Return the [X, Y] coordinate for the center point of the cell that contains the specified text.  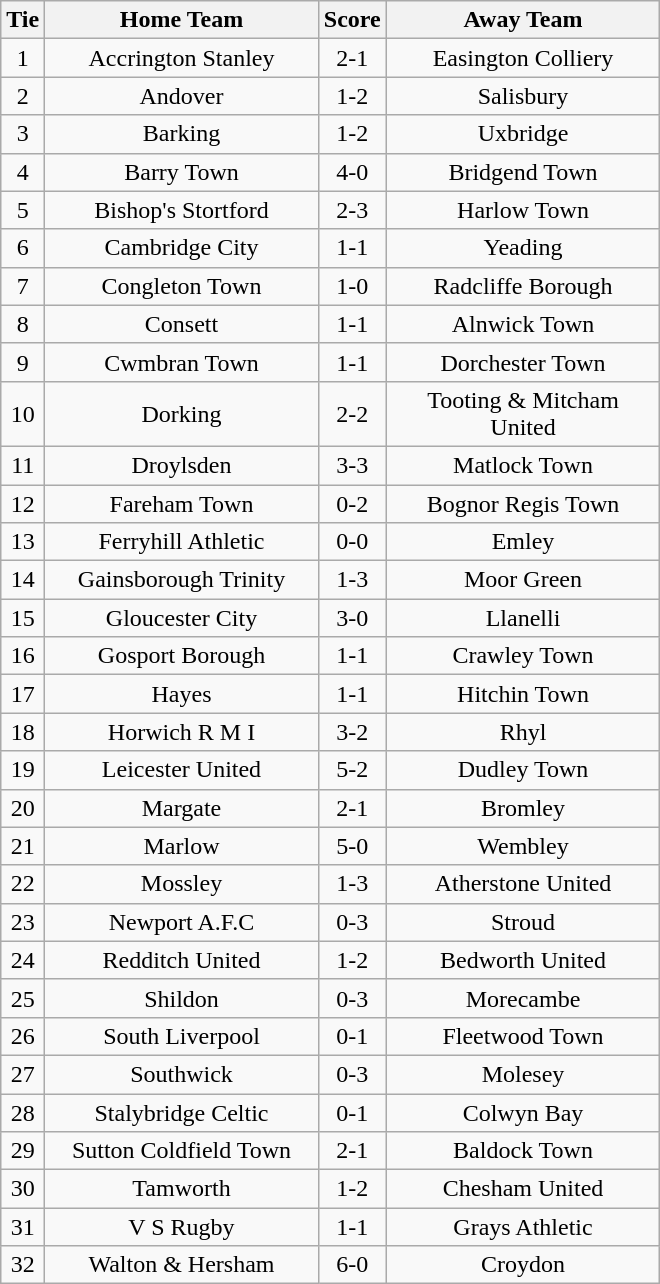
Uxbridge [523, 134]
Andover [182, 96]
8 [23, 324]
Home Team [182, 20]
Away Team [523, 20]
Fleetwood Town [523, 1036]
Harlow Town [523, 210]
Croydon [523, 1265]
4-0 [352, 172]
11 [23, 465]
18 [23, 732]
Marlow [182, 846]
Ferryhill Athletic [182, 542]
Horwich R M I [182, 732]
19 [23, 770]
Gloucester City [182, 618]
Bridgend Town [523, 172]
Stroud [523, 922]
Bromley [523, 808]
Crawley Town [523, 656]
Dudley Town [523, 770]
Moor Green [523, 580]
16 [23, 656]
Sutton Coldfield Town [182, 1151]
Chesham United [523, 1189]
22 [23, 884]
7 [23, 286]
13 [23, 542]
Tooting & Mitcham United [523, 414]
Shildon [182, 998]
Score [352, 20]
V S Rugby [182, 1227]
10 [23, 414]
Southwick [182, 1074]
31 [23, 1227]
3-2 [352, 732]
3-0 [352, 618]
5 [23, 210]
Dorking [182, 414]
29 [23, 1151]
0-2 [352, 503]
Salisbury [523, 96]
5-2 [352, 770]
Fareham Town [182, 503]
21 [23, 846]
3-3 [352, 465]
Mossley [182, 884]
3 [23, 134]
12 [23, 503]
Radcliffe Borough [523, 286]
2 [23, 96]
Margate [182, 808]
Hitchin Town [523, 694]
Bedworth United [523, 960]
Cambridge City [182, 248]
Gainsborough Trinity [182, 580]
Barking [182, 134]
Congleton Town [182, 286]
20 [23, 808]
Stalybridge Celtic [182, 1113]
28 [23, 1113]
Baldock Town [523, 1151]
9 [23, 362]
Droylsden [182, 465]
Newport A.F.C [182, 922]
Morecambe [523, 998]
24 [23, 960]
Walton & Hersham [182, 1265]
Gosport Borough [182, 656]
6 [23, 248]
Alnwick Town [523, 324]
32 [23, 1265]
Dorchester Town [523, 362]
Easington Colliery [523, 58]
Leicester United [182, 770]
2-2 [352, 414]
30 [23, 1189]
25 [23, 998]
Llanelli [523, 618]
17 [23, 694]
1 [23, 58]
Tamworth [182, 1189]
5-0 [352, 846]
Tie [23, 20]
Colwyn Bay [523, 1113]
Bognor Regis Town [523, 503]
4 [23, 172]
Consett [182, 324]
Hayes [182, 694]
Redditch United [182, 960]
26 [23, 1036]
Emley [523, 542]
Wembley [523, 846]
South Liverpool [182, 1036]
23 [23, 922]
27 [23, 1074]
Atherstone United [523, 884]
2-3 [352, 210]
0-0 [352, 542]
Bishop's Stortford [182, 210]
14 [23, 580]
Accrington Stanley [182, 58]
Cwmbran Town [182, 362]
Molesey [523, 1074]
6-0 [352, 1265]
Barry Town [182, 172]
Grays Athletic [523, 1227]
1-0 [352, 286]
Rhyl [523, 732]
Yeading [523, 248]
15 [23, 618]
Matlock Town [523, 465]
